Extract the [X, Y] coordinate from the center of the cell holding the provided text.  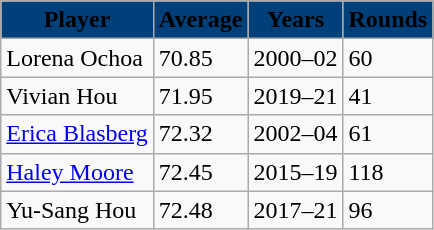
72.48 [200, 210]
71.95 [200, 96]
Average [200, 20]
Rounds [388, 20]
72.45 [200, 172]
2002–04 [296, 134]
70.85 [200, 58]
Haley Moore [78, 172]
2019–21 [296, 96]
61 [388, 134]
118 [388, 172]
2000–02 [296, 58]
Yu-Sang Hou [78, 210]
2017–21 [296, 210]
2015–19 [296, 172]
41 [388, 96]
Erica Blasberg [78, 134]
Vivian Hou [78, 96]
96 [388, 210]
Lorena Ochoa [78, 58]
Player [78, 20]
60 [388, 58]
Years [296, 20]
72.32 [200, 134]
